For the text-containing cell, return its midpoint in [X, Y] coordinate format. 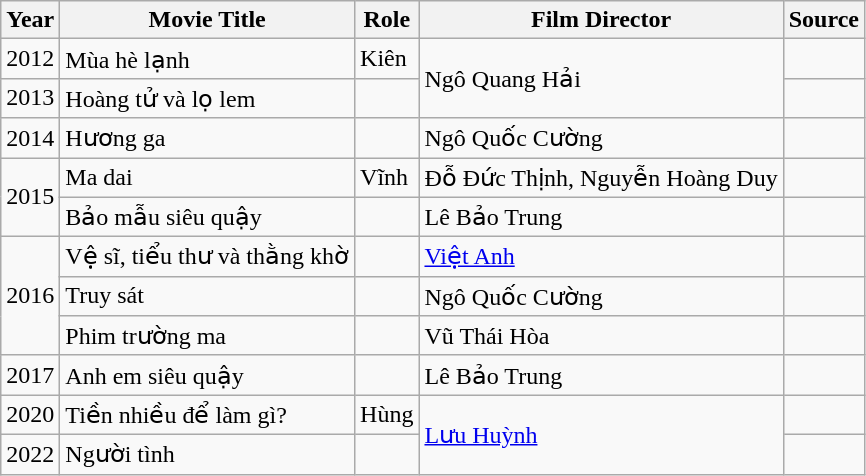
Lưu Huỳnh [601, 434]
Hoàng tử và lọ lem [208, 98]
Hương ga [208, 138]
Bảo mẫu siêu quậy [208, 217]
Phim trường ma [208, 336]
Truy sát [208, 296]
Role [387, 20]
Việt Anh [601, 257]
2022 [30, 454]
Ma dai [208, 178]
Vệ sĩ, tiểu thư và thằng khờ [208, 257]
Kiên [387, 59]
2012 [30, 59]
Year [30, 20]
Film Director [601, 20]
Vũ Thái Hòa [601, 336]
2016 [30, 296]
Hùng [387, 415]
Vĩnh [387, 178]
2014 [30, 138]
Tiền nhiều để làm gì? [208, 415]
Ngô Quang Hải [601, 78]
2015 [30, 198]
Movie Title [208, 20]
2017 [30, 375]
Đỗ Đức Thịnh, Nguyễn Hoàng Duy [601, 178]
Người tình [208, 454]
Anh em siêu quậy [208, 375]
Mùa hè lạnh [208, 59]
Source [824, 20]
2020 [30, 415]
2013 [30, 98]
